Find where the given text appears and provide that cell's center as [X, Y] coordinate. 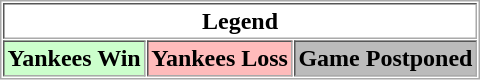
Legend [240, 21]
Game Postponed [386, 58]
Yankees Win [74, 58]
Yankees Loss [220, 58]
